Search for the cell housing the specified text and yield its (X, Y) center coordinate. 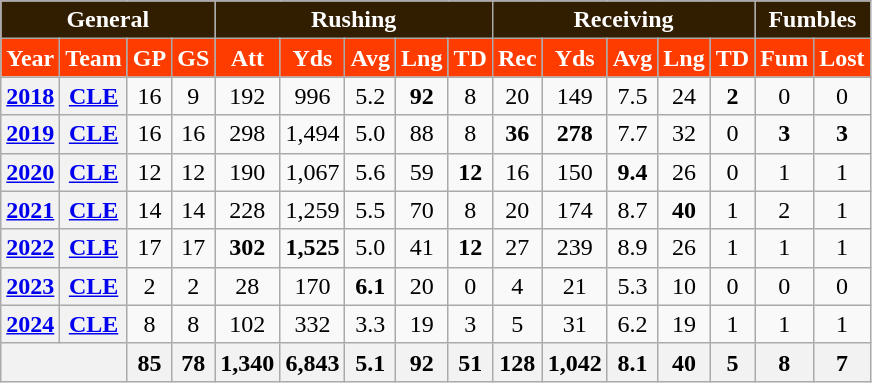
239 (574, 248)
6,843 (312, 362)
General (108, 20)
128 (517, 362)
59 (422, 172)
Att (248, 58)
1,042 (574, 362)
332 (312, 324)
Team (94, 58)
78 (194, 362)
7 (842, 362)
2021 (30, 210)
8.1 (632, 362)
2018 (30, 96)
5.3 (632, 286)
70 (422, 210)
Rushing (354, 20)
Receiving (623, 20)
10 (684, 286)
27 (517, 248)
4 (517, 286)
5.1 (370, 362)
GS (194, 58)
2019 (30, 134)
5.5 (370, 210)
278 (574, 134)
1,494 (312, 134)
21 (574, 286)
7.7 (632, 134)
51 (470, 362)
41 (422, 248)
Lost (842, 58)
102 (248, 324)
298 (248, 134)
5.2 (370, 96)
85 (149, 362)
228 (248, 210)
174 (574, 210)
1,525 (312, 248)
3.3 (370, 324)
88 (422, 134)
170 (312, 286)
32 (684, 134)
Fumbles (812, 20)
Fum (784, 58)
36 (517, 134)
2020 (30, 172)
302 (248, 248)
192 (248, 96)
7.5 (632, 96)
1,067 (312, 172)
1,259 (312, 210)
6.1 (370, 286)
8.7 (632, 210)
190 (248, 172)
28 (248, 286)
2022 (30, 248)
2023 (30, 286)
24 (684, 96)
1,340 (248, 362)
31 (574, 324)
5.6 (370, 172)
9.4 (632, 172)
6.2 (632, 324)
996 (312, 96)
149 (574, 96)
Rec (517, 58)
Year (30, 58)
GP (149, 58)
150 (574, 172)
9 (194, 96)
8.9 (632, 248)
2024 (30, 324)
